Return the (x, y) coordinate for the center point of the cell that contains the specified text.  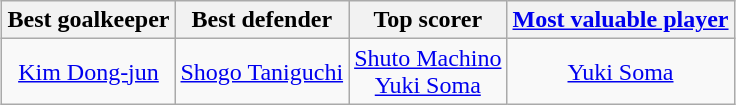
Shogo Taniguchi (262, 72)
Shuto Machino Yuki Soma (428, 72)
Best goalkeeper (88, 20)
Most valuable player (620, 20)
Best defender (262, 20)
Kim Dong-jun (88, 72)
Yuki Soma (620, 72)
Top scorer (428, 20)
